Pinpoint the cell where the given text exists, returning its [x, y] midpoint coordinate. 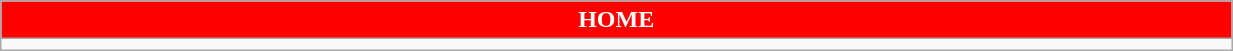
HOME [616, 20]
